Determine the (x, y) coordinate at the center of the cell enclosing the given text.  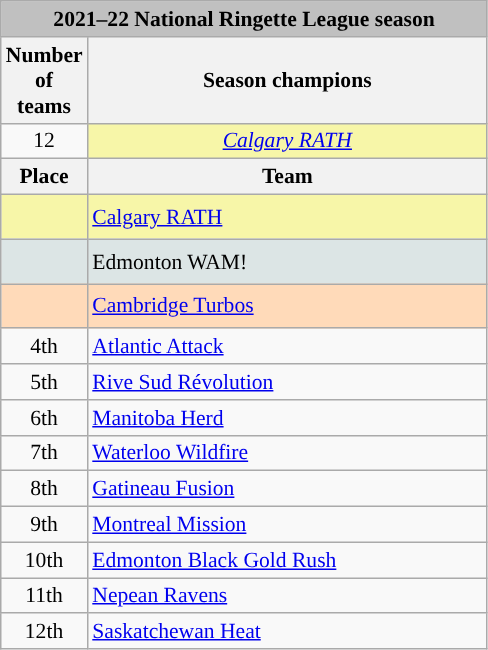
12 (44, 141)
Atlantic Attack (287, 347)
Team (287, 177)
Montreal Mission (287, 525)
Manitoba Herd (287, 418)
Waterloo Wildfire (287, 453)
2021–22 National Ringette League season (244, 19)
4th (44, 347)
Gatineau Fusion (287, 489)
10th (44, 560)
Edmonton WAM! (287, 262)
Nepean Ravens (287, 596)
5th (44, 382)
6th (44, 418)
Edmonton Black Gold Rush (287, 560)
Number of teams (44, 80)
11th (44, 596)
Rive Sud Révolution (287, 382)
8th (44, 489)
Place (44, 177)
Cambridge Turbos (287, 306)
Saskatchewan Heat (287, 632)
9th (44, 525)
7th (44, 453)
12th (44, 632)
Season champions (287, 80)
